For the text-containing cell, return its midpoint in [x, y] coordinate format. 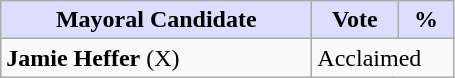
Mayoral Candidate [156, 20]
Vote [355, 20]
Acclaimed [383, 58]
% [426, 20]
Jamie Heffer (X) [156, 58]
